Determine the [X, Y] coordinate at the center of the cell enclosing the given text.  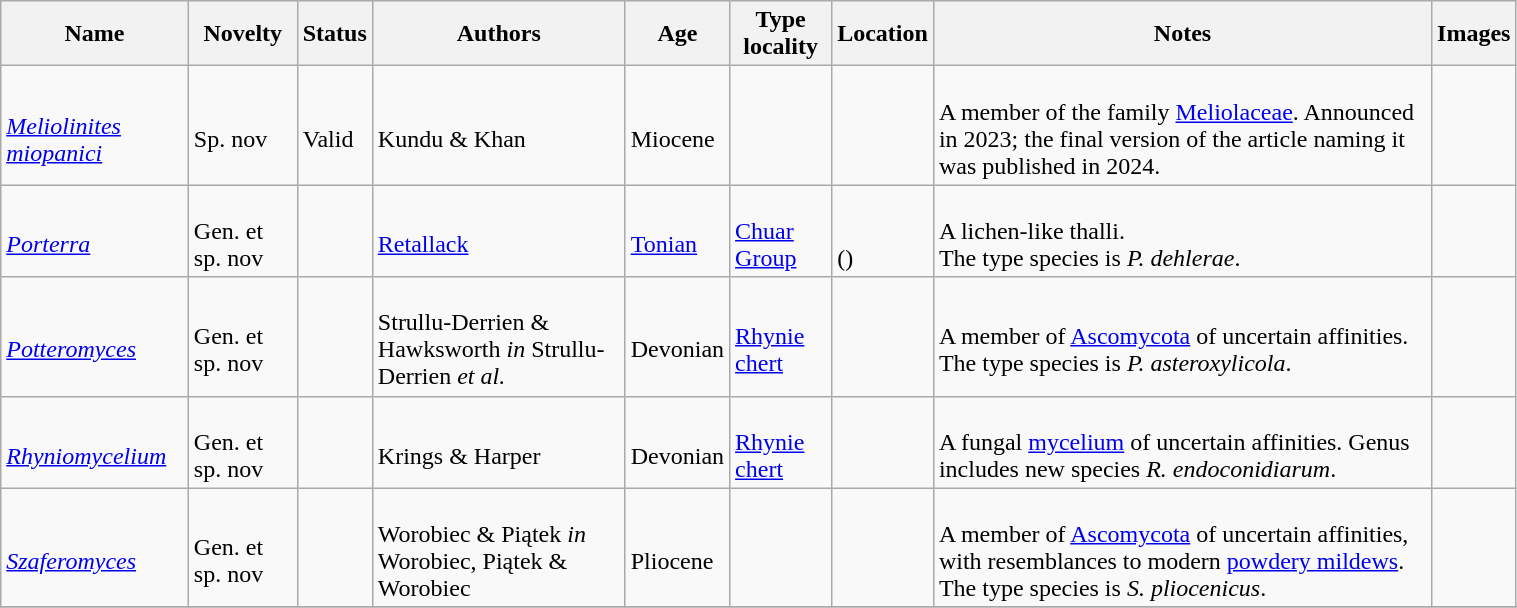
Szaferomyces [95, 548]
Meliolinites miopanici [95, 126]
Worobiec & Piątek in Worobiec, Piątek & Worobiec [498, 548]
Potteromyces [95, 336]
Authors [498, 34]
Name [95, 34]
Strullu-Derrien & Hawksworth in Strullu-Derrien et al. [498, 336]
Kundu & Khan [498, 126]
Images [1474, 34]
Tonian [677, 231]
Pliocene [677, 548]
Krings & Harper [498, 442]
A lichen-like thalli. The type species is P. dehlerae. [1182, 231]
Age [677, 34]
Notes [1182, 34]
Novelty [242, 34]
Valid [334, 126]
Location [883, 34]
A fungal mycelium of uncertain affinities. Genus includes new species R. endoconidiarum. [1182, 442]
Retallack [498, 231]
A member of the family Meliolaceae. Announced in 2023; the final version of the article naming it was published in 2024. [1182, 126]
Rhyniomycelium [95, 442]
() [883, 231]
A member of Ascomycota of uncertain affinities, with resemblances to modern powdery mildews. The type species is S. pliocenicus. [1182, 548]
Porterra [95, 231]
Miocene [677, 126]
Status [334, 34]
A member of Ascomycota of uncertain affinities. The type species is P. asteroxylicola. [1182, 336]
Type locality [781, 34]
Sp. nov [242, 126]
Chuar Group [781, 231]
